Capture the cell that displays the provided text and extract its (x, y) central coordinate. 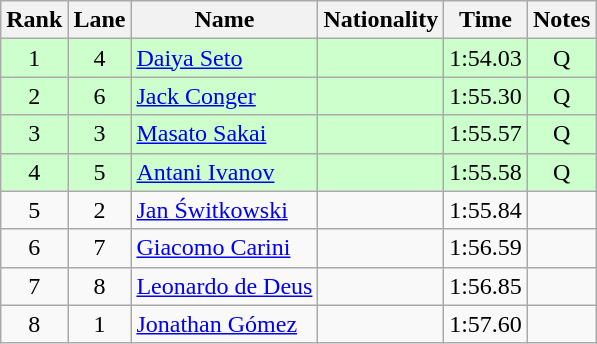
Nationality (381, 20)
1:55.58 (486, 172)
1:55.84 (486, 210)
Lane (100, 20)
Name (224, 20)
Jan Świtkowski (224, 210)
Rank (34, 20)
1:56.85 (486, 286)
Jack Conger (224, 96)
Leonardo de Deus (224, 286)
Notes (561, 20)
Jonathan Gómez (224, 324)
Time (486, 20)
Masato Sakai (224, 134)
1:54.03 (486, 58)
Daiya Seto (224, 58)
1:56.59 (486, 248)
1:55.57 (486, 134)
Giacomo Carini (224, 248)
1:55.30 (486, 96)
1:57.60 (486, 324)
Antani Ivanov (224, 172)
